From the cell containing the given text, extract its center point as (x, y) coordinate. 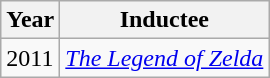
Inductee (164, 20)
The Legend of Zelda (164, 58)
Year (30, 20)
2011 (30, 58)
